Identify which cell holds the provided text, then report its (X, Y) central coordinate. 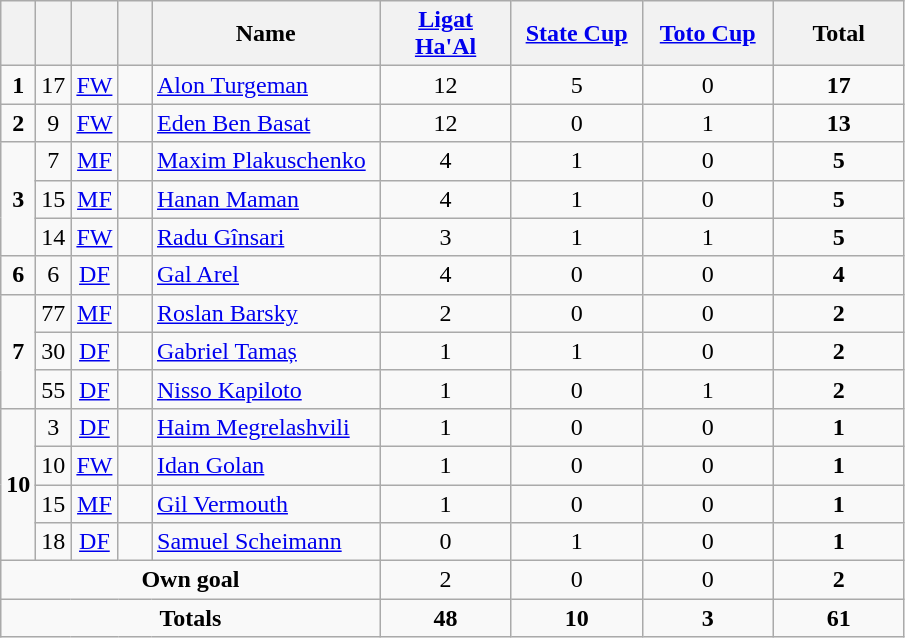
48 (446, 618)
Idan Golan (266, 465)
18 (54, 542)
30 (54, 351)
Eden Ben Basat (266, 123)
Roslan Barsky (266, 313)
Name (266, 34)
Hanan Maman (266, 199)
14 (54, 237)
9 (54, 123)
Totals (190, 618)
Nisso Kapiloto (266, 389)
Radu Gînsari (266, 237)
Alon Turgeman (266, 85)
Toto Cup (708, 34)
13 (838, 123)
Gal Arel (266, 275)
Ligat Ha'Al (446, 34)
Haim Megrelashvili (266, 427)
Gabriel Tamaș (266, 351)
Total (838, 34)
77 (54, 313)
Gil Vermouth (266, 503)
55 (54, 389)
Maxim Plakuschenko (266, 161)
Samuel Scheimann (266, 542)
61 (838, 618)
State Cup (576, 34)
Own goal (190, 580)
